Scan for the cell matching the given text and deliver its [x, y] coordinate at center. 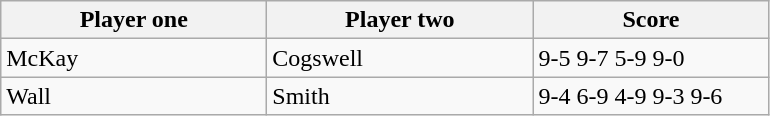
9-5 9-7 5-9 9-0 [651, 58]
Player two [400, 20]
Score [651, 20]
Player one [134, 20]
Smith [400, 96]
McKay [134, 58]
Wall [134, 96]
9-4 6-9 4-9 9-3 9-6 [651, 96]
Cogswell [400, 58]
